Provide the (x, y) coordinate of the cell's center where the given text is located.  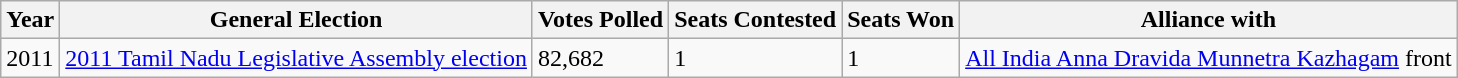
2011 Tamil Nadu Legislative Assembly election (296, 58)
82,682 (600, 58)
General Election (296, 20)
2011 (30, 58)
All India Anna Dravida Munnetra Kazhagam front (1209, 58)
Seats Contested (756, 20)
Seats Won (901, 20)
Year (30, 20)
Alliance with (1209, 20)
Votes Polled (600, 20)
